Output the (X, Y) coordinate of the center of the cell containing the given text.  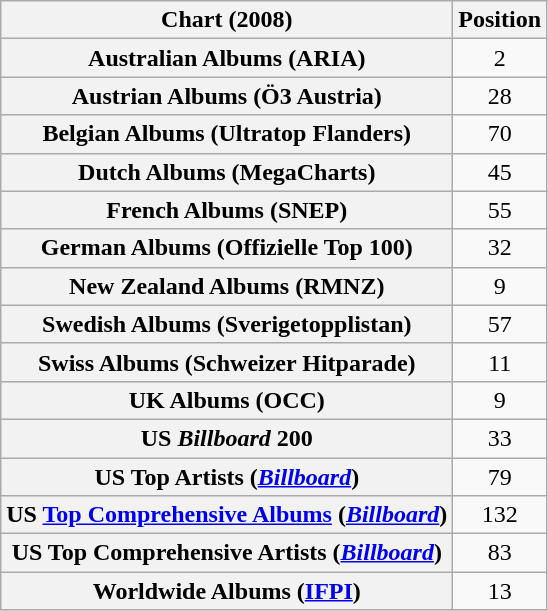
Worldwide Albums (IFPI) (227, 591)
13 (500, 591)
Austrian Albums (Ö3 Austria) (227, 96)
2 (500, 58)
Swiss Albums (Schweizer Hitparade) (227, 362)
70 (500, 134)
57 (500, 324)
US Top Artists (Billboard) (227, 477)
Belgian Albums (Ultratop Flanders) (227, 134)
79 (500, 477)
55 (500, 210)
33 (500, 438)
German Albums (Offizielle Top 100) (227, 248)
45 (500, 172)
Australian Albums (ARIA) (227, 58)
83 (500, 553)
Chart (2008) (227, 20)
11 (500, 362)
Swedish Albums (Sverigetopplistan) (227, 324)
32 (500, 248)
132 (500, 515)
UK Albums (OCC) (227, 400)
Position (500, 20)
French Albums (SNEP) (227, 210)
28 (500, 96)
Dutch Albums (MegaCharts) (227, 172)
US Top Comprehensive Albums (Billboard) (227, 515)
US Top Comprehensive Artists (Billboard) (227, 553)
New Zealand Albums (RMNZ) (227, 286)
US Billboard 200 (227, 438)
